Search for the cell housing the specified text and yield its (X, Y) center coordinate. 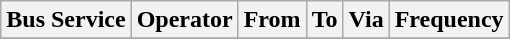
Operator (184, 20)
To (324, 20)
From (272, 20)
Frequency (449, 20)
Bus Service (66, 20)
Via (366, 20)
